Pinpoint the cell where the given text exists, returning its (x, y) midpoint coordinate. 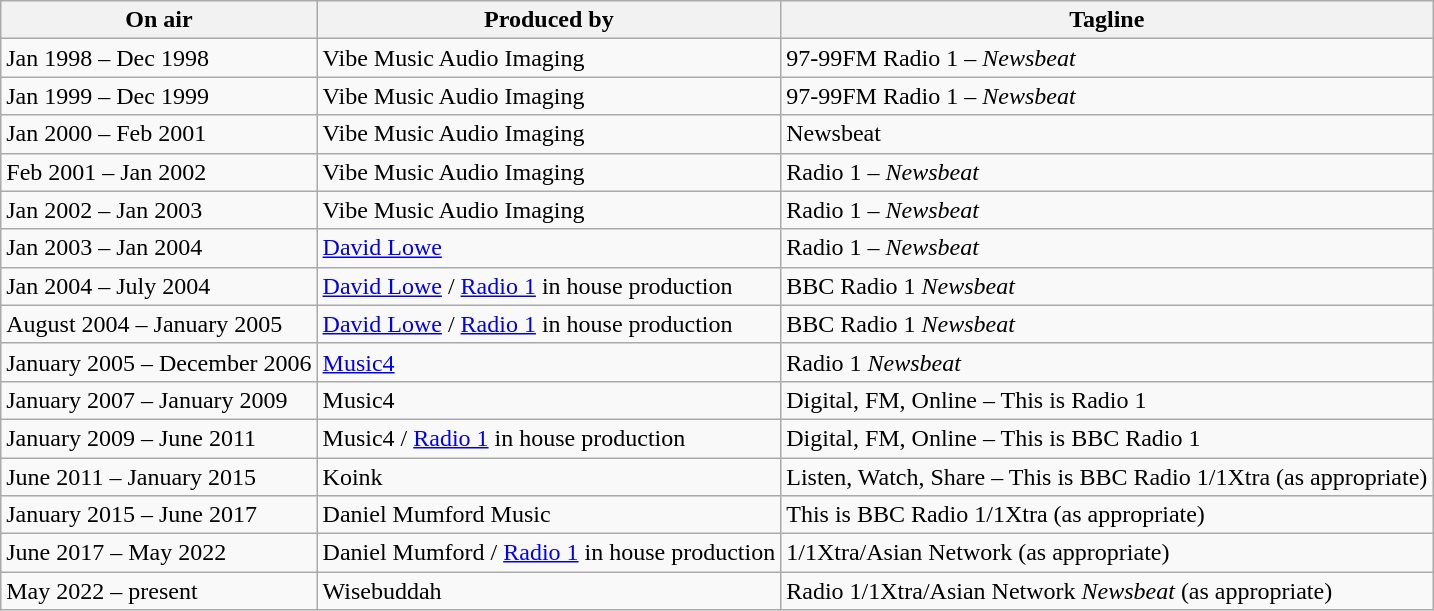
August 2004 – January 2005 (159, 324)
1/1Xtra/Asian Network (as appropriate) (1107, 553)
This is BBC Radio 1/1Xtra (as appropriate) (1107, 515)
Radio 1 Newsbeat (1107, 362)
Wisebuddah (549, 591)
Listen, Watch, Share – This is BBC Radio 1/1Xtra (as appropriate) (1107, 477)
June 2017 – May 2022 (159, 553)
On air (159, 20)
June 2011 – January 2015 (159, 477)
Jan 1999 – Dec 1999 (159, 96)
Daniel Mumford Music (549, 515)
Digital, FM, Online – This is Radio 1 (1107, 400)
Music4 / Radio 1 in house production (549, 438)
Jan 2000 – Feb 2001 (159, 134)
Produced by (549, 20)
Feb 2001 – Jan 2002 (159, 172)
Daniel Mumford / Radio 1 in house production (549, 553)
Newsbeat (1107, 134)
January 2015 – June 2017 (159, 515)
Digital, FM, Online – This is BBC Radio 1 (1107, 438)
Jan 2002 – Jan 2003 (159, 210)
May 2022 – present (159, 591)
January 2007 – January 2009 (159, 400)
January 2005 – December 2006 (159, 362)
January 2009 – June 2011 (159, 438)
Jan 2004 – July 2004 (159, 286)
Jan 2003 – Jan 2004 (159, 248)
Tagline (1107, 20)
Jan 1998 – Dec 1998 (159, 58)
Koink (549, 477)
David Lowe (549, 248)
Radio 1/1Xtra/Asian Network Newsbeat (as appropriate) (1107, 591)
